Extract the [X, Y] coordinate from the center of the cell holding the provided text.  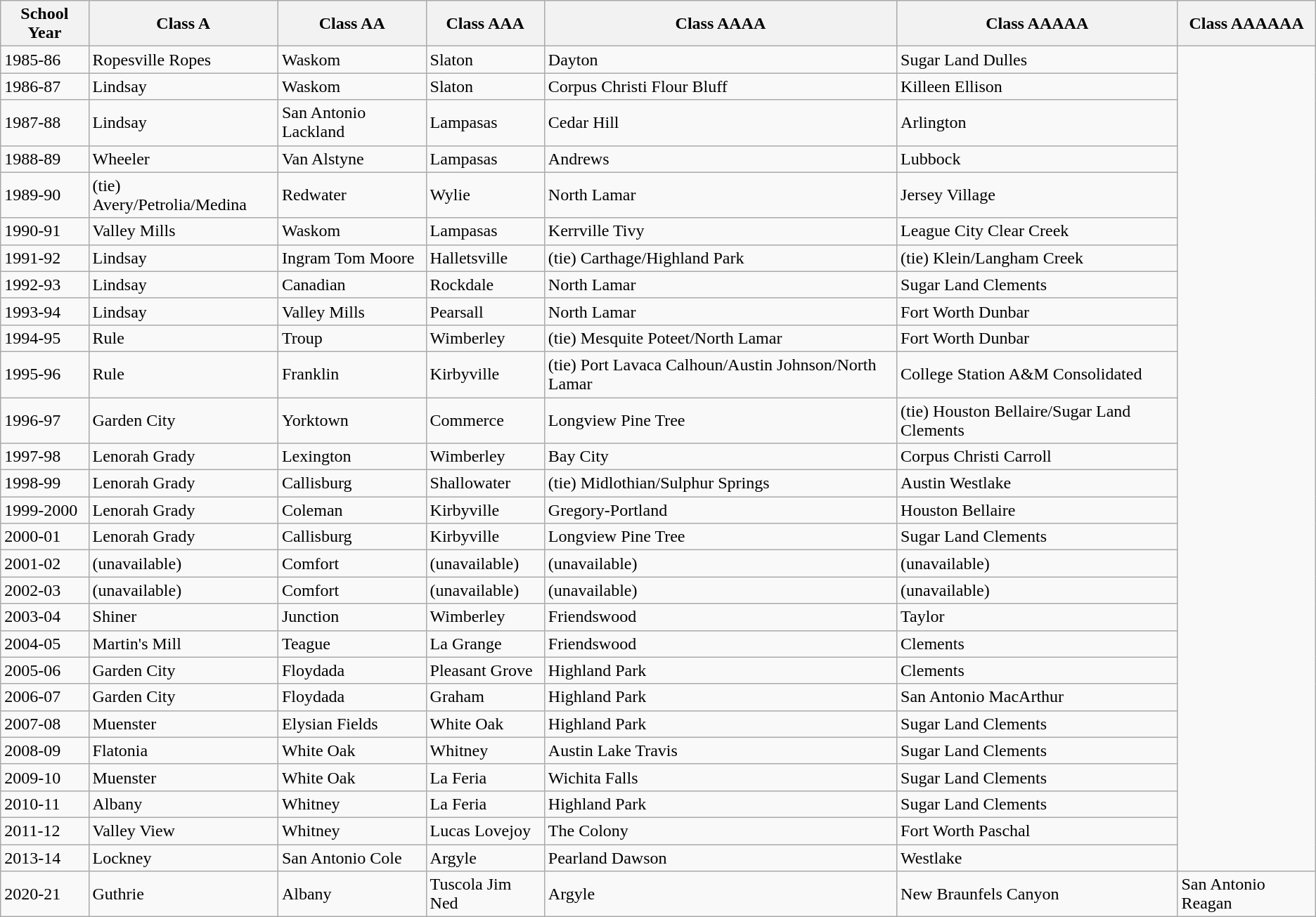
1992-93 [45, 285]
Class AAA [485, 24]
(tie) Port Lavaca Calhoun/Austin Johnson/North Lamar [720, 374]
Bay City [720, 457]
2009-10 [45, 777]
San Antonio Lackland [351, 122]
2011-12 [45, 831]
Taylor [1038, 617]
1991-92 [45, 258]
Yorktown [351, 420]
2010-11 [45, 804]
2007-08 [45, 724]
1998-99 [45, 483]
School Year [45, 24]
Troup [351, 338]
Arlington [1038, 122]
Commerce [485, 420]
Sugar Land Dulles [1038, 60]
1989-90 [45, 195]
(tie) Mesquite Poteet/North Lamar [720, 338]
Pearsall [485, 311]
Fort Worth Paschal [1038, 831]
Westlake [1038, 858]
Austin Westlake [1038, 483]
Redwater [351, 195]
(tie) Midlothian/Sulphur Springs [720, 483]
1985-86 [45, 60]
Wichita Falls [720, 777]
Lexington [351, 457]
San Antonio Cole [351, 858]
Class AA [351, 24]
Class AAAA [720, 24]
1987-88 [45, 122]
Shiner [183, 617]
(tie) Avery/Petrolia/Medina [183, 195]
The Colony [720, 831]
1993-94 [45, 311]
2001-02 [45, 564]
Ropesville Ropes [183, 60]
Andrews [720, 159]
New Braunfels Canyon [1038, 894]
Van Alstyne [351, 159]
2004-05 [45, 644]
Teague [351, 644]
2020-21 [45, 894]
2003-04 [45, 617]
1994-95 [45, 338]
Class AAAAAA [1246, 24]
Killeen Ellison [1038, 86]
Lubbock [1038, 159]
Coleman [351, 510]
Class A [183, 24]
Gregory-Portland [720, 510]
San Antonio Reagan [1246, 894]
2008-09 [45, 750]
Wheeler [183, 159]
Dayton [720, 60]
2002-03 [45, 590]
Elysian Fields [351, 724]
2006-07 [45, 697]
League City Clear Creek [1038, 231]
La Grange [485, 644]
Kerrville Tivy [720, 231]
Shallowater [485, 483]
Class AAAAA [1038, 24]
Jersey Village [1038, 195]
Lockney [183, 858]
1990-91 [45, 231]
Junction [351, 617]
Rockdale [485, 285]
2013-14 [45, 858]
Flatonia [183, 750]
Austin Lake Travis [720, 750]
Corpus Christi Carroll [1038, 457]
(tie) Klein/Langham Creek [1038, 258]
1988-89 [45, 159]
College Station A&M Consolidated [1038, 374]
Pleasant Grove [485, 670]
Corpus Christi Flour Bluff [720, 86]
Lucas Lovejoy [485, 831]
2005-06 [45, 670]
1999-2000 [45, 510]
(tie) Carthage/Highland Park [720, 258]
1995-96 [45, 374]
(tie) Houston Bellaire/Sugar Land Clements [1038, 420]
Canadian [351, 285]
1997-98 [45, 457]
Tuscola Jim Ned [485, 894]
Cedar Hill [720, 122]
1996-97 [45, 420]
San Antonio MacArthur [1038, 697]
Halletsville [485, 258]
Guthrie [183, 894]
Pearland Dawson [720, 858]
Ingram Tom Moore [351, 258]
Valley View [183, 831]
Martin's Mill [183, 644]
2000-01 [45, 537]
Houston Bellaire [1038, 510]
Wylie [485, 195]
Graham [485, 697]
Franklin [351, 374]
1986-87 [45, 86]
